Pinpoint the cell where the given text exists, returning its (X, Y) midpoint coordinate. 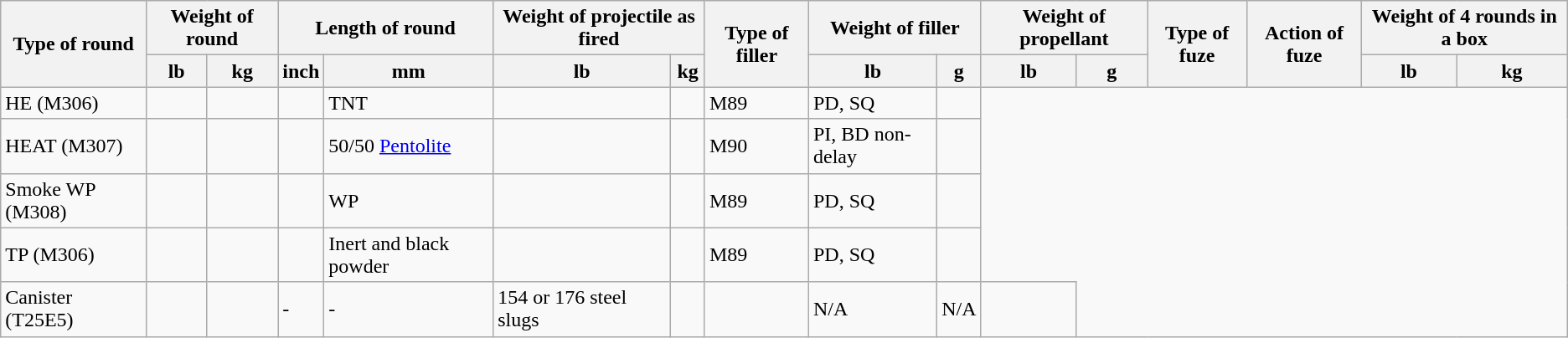
mm (409, 71)
WP (409, 201)
Type of round (74, 44)
TNT (409, 103)
HEAT (M307) (74, 146)
154 or 176 steel slugs (582, 310)
Weight of projectile as fired (600, 28)
PI, BD non-delay (873, 146)
TP (M306) (74, 254)
Weight of filler (895, 28)
Length of round (385, 28)
M90 (756, 146)
HE (M306) (74, 103)
Action of fuze (1305, 44)
50/50 Pentolite (409, 146)
Type of filler (756, 44)
Canister (T25E5) (74, 310)
Weight of round (211, 28)
inch (302, 71)
Weight of propellant (1064, 28)
Smoke WP (M308) (74, 201)
Type of fuze (1198, 44)
Inert and black powder (409, 254)
Weight of 4 rounds in a box (1464, 28)
